From the cell containing the given text, extract its center point as [X, Y] coordinate. 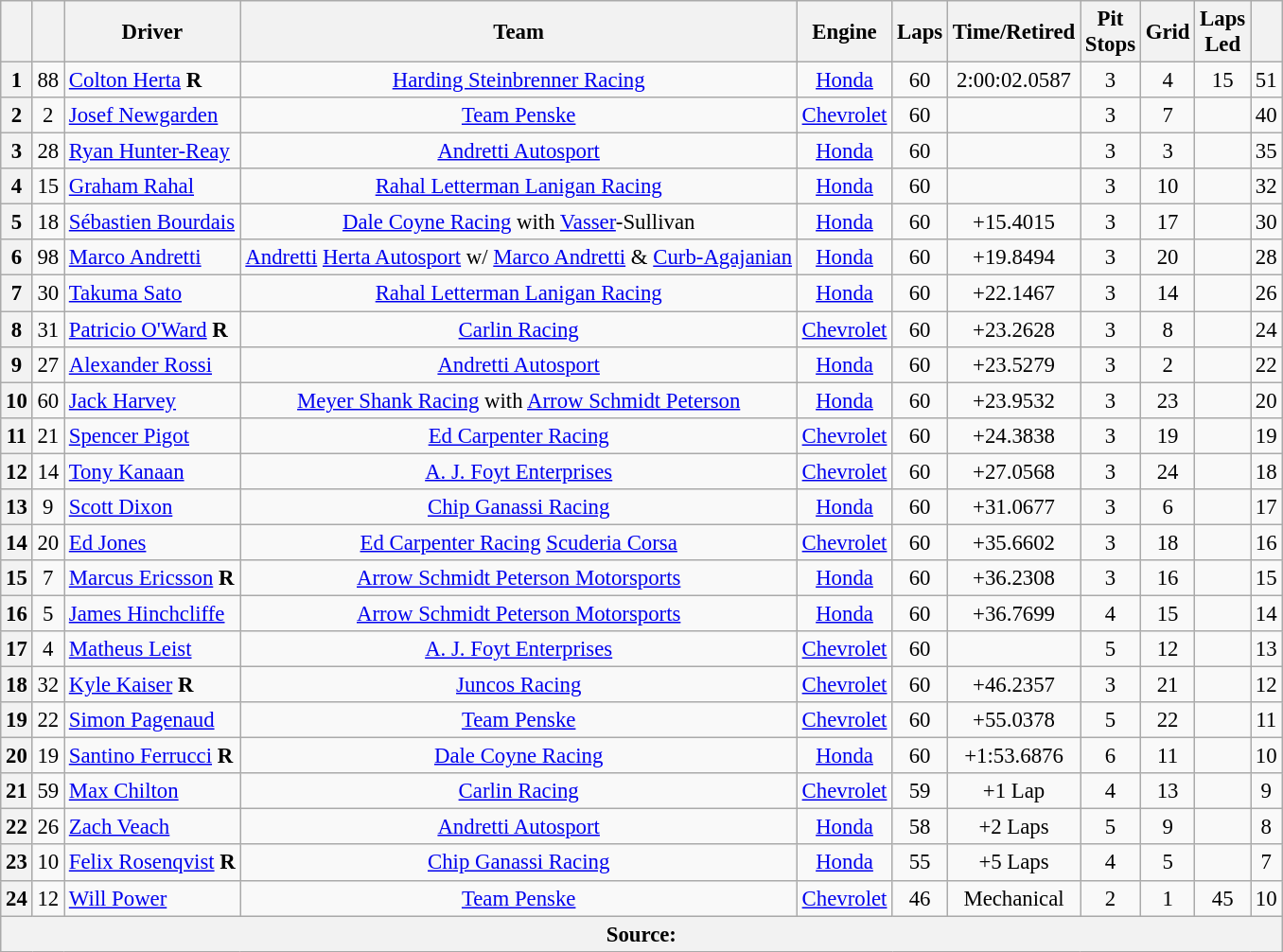
Ed Jones [153, 542]
Takuma Sato [153, 293]
+22.1467 [1013, 293]
+23.9532 [1013, 400]
Patricio O'Ward R [153, 329]
Zach Veach [153, 827]
2:00:02.0587 [1013, 80]
Grid [1168, 32]
Kyle Kaiser R [153, 685]
+5 Laps [1013, 863]
+46.2357 [1013, 685]
Felix Rosenqvist R [153, 863]
88 [47, 80]
Dale Coyne Racing with Vasser-Sullivan [518, 222]
Will Power [153, 898]
+31.0677 [1013, 507]
Alexander Rossi [153, 364]
PitStops [1111, 32]
98 [47, 258]
Andretti Herta Autosport w/ Marco Andretti & Curb-Agajanian [518, 258]
+1:53.6876 [1013, 756]
+55.0378 [1013, 720]
+27.0568 [1013, 471]
55 [920, 863]
Jack Harvey [153, 400]
Tony Kanaan [153, 471]
+23.5279 [1013, 364]
+36.7699 [1013, 613]
+2 Laps [1013, 827]
Meyer Shank Racing with Arrow Schmidt Peterson [518, 400]
Sébastien Bourdais [153, 222]
Laps [920, 32]
35 [1266, 151]
Marcus Ericsson R [153, 578]
45 [1222, 898]
Josef Newgarden [153, 115]
27 [47, 364]
Time/Retired [1013, 32]
James Hinchcliffe [153, 613]
40 [1266, 115]
Driver [153, 32]
+23.2628 [1013, 329]
51 [1266, 80]
Max Chilton [153, 791]
+15.4015 [1013, 222]
Santino Ferrucci R [153, 756]
+1 Lap [1013, 791]
+36.2308 [1013, 578]
Mechanical [1013, 898]
Simon Pagenaud [153, 720]
LapsLed [1222, 32]
Juncos Racing [518, 685]
Marco Andretti [153, 258]
Spencer Pigot [153, 435]
Harding Steinbrenner Racing [518, 80]
46 [920, 898]
Team [518, 32]
Graham Rahal [153, 186]
Ed Carpenter Racing [518, 435]
+19.8494 [1013, 258]
+24.3838 [1013, 435]
Engine [844, 32]
Source: [641, 934]
58 [920, 827]
Ryan Hunter-Reay [153, 151]
Dale Coyne Racing [518, 756]
Scott Dixon [153, 507]
+35.6602 [1013, 542]
31 [47, 329]
Ed Carpenter Racing Scuderia Corsa [518, 542]
Matheus Leist [153, 649]
Colton Herta R [153, 80]
